Provide the (x, y) coordinate of the cell's center where the given text is located.  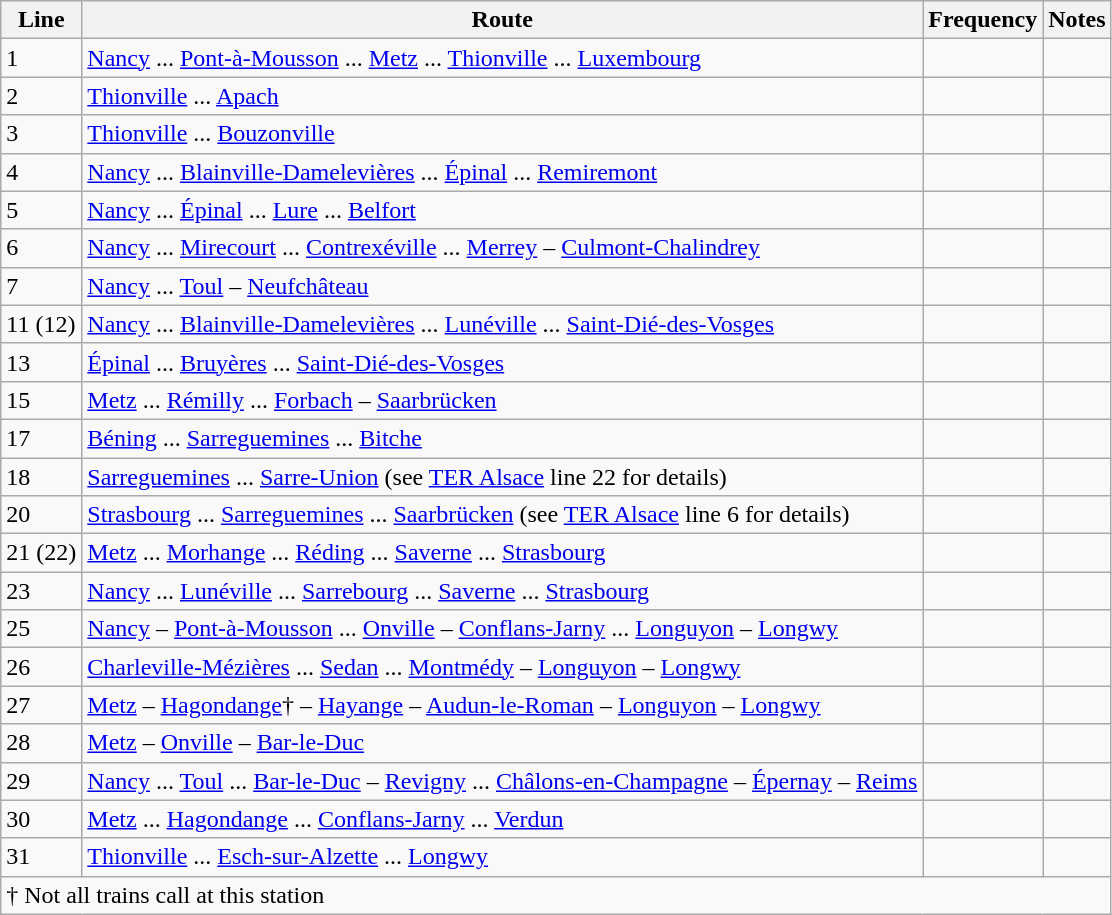
15 (42, 400)
7 (42, 286)
† Not all trains call at this station (556, 895)
Route (502, 20)
Thionville ... Apach (502, 96)
Épinal ... Bruyères ... Saint-Dié-des-Vosges (502, 362)
23 (42, 591)
Nancy ... Toul – Neufchâteau (502, 286)
Thionville ... Bouzonville (502, 134)
Notes (1077, 20)
5 (42, 210)
21 (22) (42, 553)
29 (42, 781)
Thionville ... Esch-sur-Alzette ... Longwy (502, 857)
Strasbourg ... Sarreguemines ... Saarbrücken (see TER Alsace line 6 for details) (502, 515)
Metz ... Morhange ... Réding ... Saverne ... Strasbourg (502, 553)
Metz – Onville – Bar-le-Duc (502, 743)
Nancy ... Blainville-Damelevières ... Lunéville ... Saint-Dié-des-Vosges (502, 324)
31 (42, 857)
Nancy ... Toul ... Bar-le-Duc – Revigny ... Châlons-en-Champagne – Épernay – Reims (502, 781)
25 (42, 629)
1 (42, 58)
Charleville-Mézières ... Sedan ... Montmédy – Longuyon – Longwy (502, 667)
2 (42, 96)
11 (12) (42, 324)
17 (42, 438)
Sarreguemines ... Sarre-Union (see TER Alsace line 22 for details) (502, 477)
13 (42, 362)
3 (42, 134)
Béning ... Sarreguemines ... Bitche (502, 438)
6 (42, 248)
Nancy ... Blainville-Damelevières ... Épinal ... Remiremont (502, 172)
26 (42, 667)
4 (42, 172)
Metz ... Rémilly ... Forbach – Saarbrücken (502, 400)
27 (42, 705)
Nancy – Pont-à-Mousson ... Onville – Conflans-Jarny ... Longuyon – Longwy (502, 629)
Nancy ... Pont-à-Mousson ... Metz ... Thionville ... Luxembourg (502, 58)
Frequency (983, 20)
28 (42, 743)
Line (42, 20)
20 (42, 515)
30 (42, 819)
18 (42, 477)
Nancy ... Épinal ... Lure ... Belfort (502, 210)
Metz ... Hagondange ... Conflans-Jarny ... Verdun (502, 819)
Nancy ... Lunéville ... Sarrebourg ... Saverne ... Strasbourg (502, 591)
Nancy ... Mirecourt ... Contrexéville ... Merrey – Culmont-Chalindrey (502, 248)
Metz – Hagondange† – Hayange – Audun-le-Roman – Longuyon – Longwy (502, 705)
